Search for the cell housing the specified text and yield its [x, y] center coordinate. 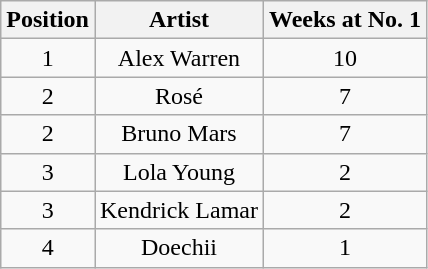
10 [344, 58]
4 [48, 248]
Artist [178, 20]
Doechii [178, 248]
Bruno Mars [178, 134]
Lola Young [178, 172]
Rosé [178, 96]
Alex Warren [178, 58]
Kendrick Lamar [178, 210]
Position [48, 20]
Weeks at No. 1 [344, 20]
